Extract the (X, Y) coordinate from the center of the cell holding the provided text.  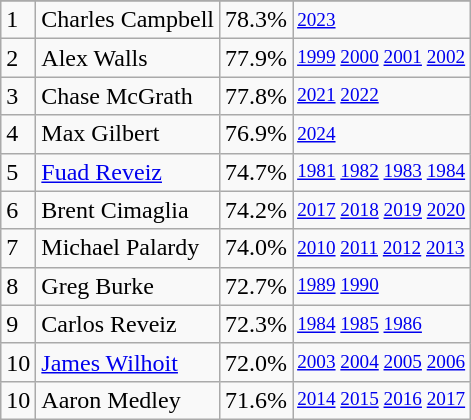
2023 (382, 20)
2014 2015 2016 2017 (382, 400)
74.0% (256, 248)
Chase McGrath (128, 96)
Fuad Reveiz (128, 172)
6 (18, 210)
74.2% (256, 210)
3 (18, 96)
72.0% (256, 362)
77.9% (256, 58)
Max Gilbert (128, 134)
2010 2011 2012 2013 (382, 248)
Greg Burke (128, 286)
Aaron Medley (128, 400)
8 (18, 286)
76.9% (256, 134)
2 (18, 58)
1999 2000 2001 2002 (382, 58)
Carlos Reveiz (128, 324)
2021 2022 (382, 96)
74.7% (256, 172)
72.7% (256, 286)
2017 2018 2019 2020 (382, 210)
4 (18, 134)
77.8% (256, 96)
Brent Cimaglia (128, 210)
Charles Campbell (128, 20)
James Wilhoit (128, 362)
2024 (382, 134)
1984 1985 1986 (382, 324)
71.6% (256, 400)
9 (18, 324)
72.3% (256, 324)
7 (18, 248)
Alex Walls (128, 58)
Michael Palardy (128, 248)
78.3% (256, 20)
1 (18, 20)
1981 1982 1983 1984 (382, 172)
5 (18, 172)
2003 2004 2005 2006 (382, 362)
1989 1990 (382, 286)
